Search for the cell housing the specified text and yield its (X, Y) center coordinate. 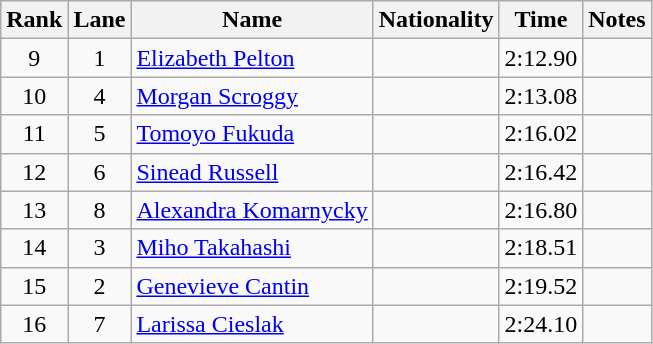
2:19.52 (541, 286)
Rank (34, 20)
Elizabeth Pelton (252, 58)
2:16.42 (541, 172)
Genevieve Cantin (252, 286)
3 (100, 248)
10 (34, 96)
12 (34, 172)
2:18.51 (541, 248)
Nationality (436, 20)
Alexandra Komarnycky (252, 210)
2:16.02 (541, 134)
Morgan Scroggy (252, 96)
13 (34, 210)
1 (100, 58)
16 (34, 324)
Time (541, 20)
8 (100, 210)
7 (100, 324)
5 (100, 134)
2:13.08 (541, 96)
Tomoyo Fukuda (252, 134)
14 (34, 248)
6 (100, 172)
Miho Takahashi (252, 248)
Name (252, 20)
2 (100, 286)
Sinead Russell (252, 172)
2:16.80 (541, 210)
15 (34, 286)
11 (34, 134)
Larissa Cieslak (252, 324)
Lane (100, 20)
2:12.90 (541, 58)
Notes (617, 20)
9 (34, 58)
2:24.10 (541, 324)
4 (100, 96)
